Scan for the cell matching the given text and deliver its (X, Y) coordinate at center. 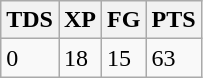
63 (174, 58)
0 (30, 58)
FG (124, 20)
TDS (30, 20)
XP (80, 20)
PTS (174, 20)
15 (124, 58)
18 (80, 58)
